Capture the cell that displays the provided text and extract its (X, Y) central coordinate. 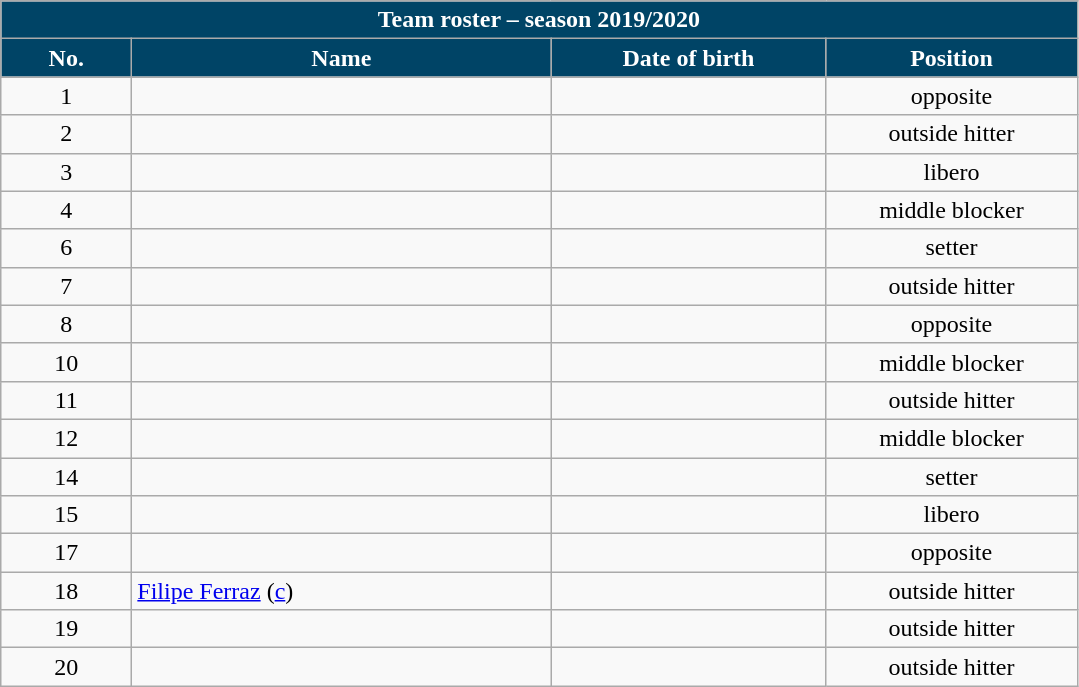
4 (66, 210)
1 (66, 96)
3 (66, 172)
7 (66, 286)
Position (952, 58)
10 (66, 362)
Date of birth (688, 58)
2 (66, 134)
11 (66, 400)
15 (66, 515)
20 (66, 667)
Filipe Ferraz (c) (342, 591)
No. (66, 58)
12 (66, 438)
18 (66, 591)
8 (66, 324)
Team roster – season 2019/2020 (539, 20)
17 (66, 553)
14 (66, 477)
Name (342, 58)
6 (66, 248)
19 (66, 629)
